From the cell containing the given text, extract its center point as [x, y] coordinate. 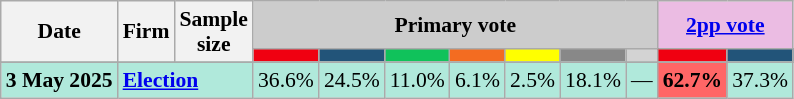
2.5% [532, 80]
Date [60, 32]
36.6% [286, 80]
37.3% [760, 80]
Samplesize [213, 32]
2pp vote [726, 25]
6.1% [478, 80]
Primary vote [456, 25]
3 May 2025 [60, 80]
18.1% [593, 80]
24.5% [352, 80]
Election [186, 80]
Firm [146, 32]
— [642, 80]
62.7% [692, 80]
11.0% [418, 80]
